Capture the cell that displays the provided text and extract its [x, y] central coordinate. 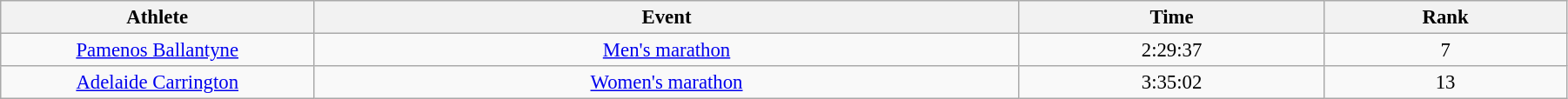
3:35:02 [1171, 82]
Rank [1446, 17]
Women's marathon [667, 82]
Event [667, 17]
Adelaide Carrington [157, 82]
7 [1446, 50]
Men's marathon [667, 50]
13 [1446, 82]
Pamenos Ballantyne [157, 50]
Athlete [157, 17]
Time [1171, 17]
2:29:37 [1171, 50]
